Return the (x, y) coordinate for the center point of the cell that contains the specified text.  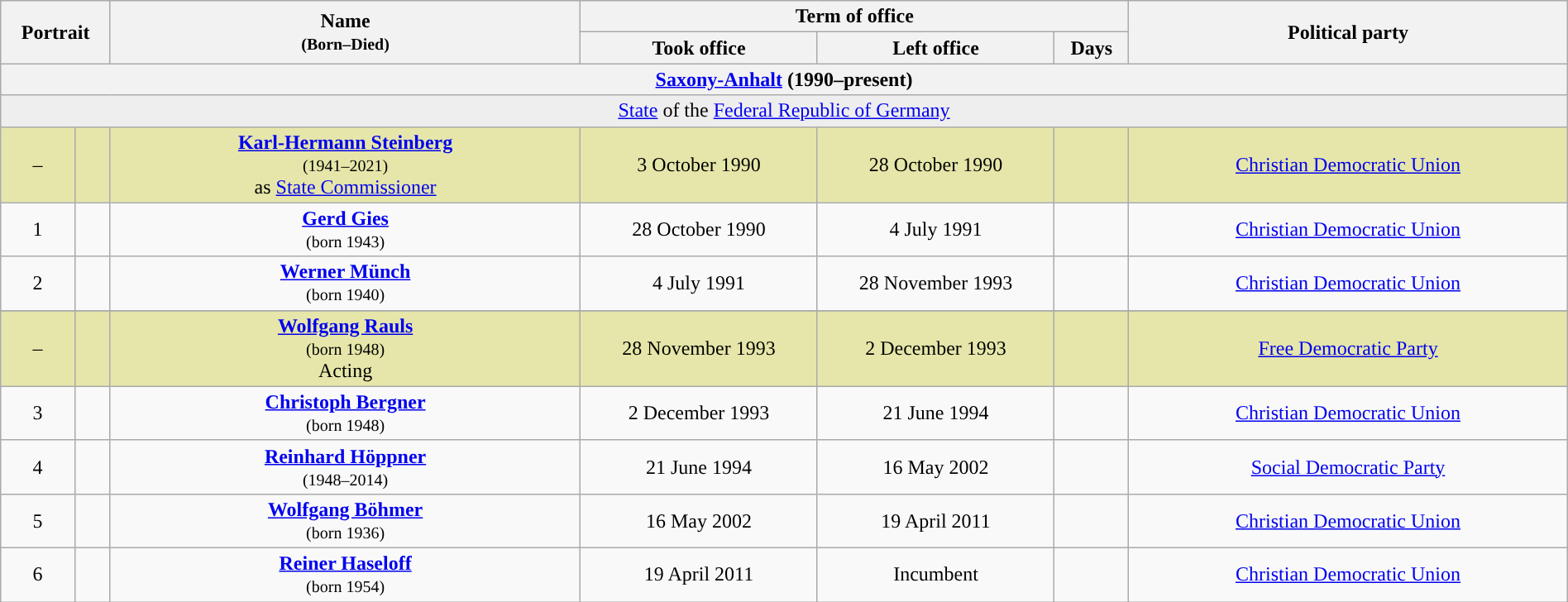
3 (38, 413)
Christoph Bergner(born 1948) (345, 413)
6 (38, 574)
Karl-Hermann Steinberg(1941–2021)as State Commissioner (345, 165)
Name(Born–Died) (345, 32)
2 (38, 283)
Left office (935, 48)
Social Democratic Party (1348, 466)
1 (38, 230)
Took office (699, 48)
Term of office (855, 17)
3 October 1990 (699, 165)
Wolfgang Rauls(born 1948)Acting (345, 348)
State of the Federal Republic of Germany (784, 111)
Saxony-Anhalt (1990–present) (784, 79)
4 (38, 466)
Days (1092, 48)
Incumbent (935, 574)
Political party (1348, 32)
Portrait (56, 32)
5 (38, 521)
Wolfgang Böhmer(born 1936) (345, 521)
Reinhard Höppner(1948–2014) (345, 466)
Free Democratic Party (1348, 348)
Reiner Haseloff(born 1954) (345, 574)
Werner Münch(born 1940) (345, 283)
Gerd Gies(born 1943) (345, 230)
